Return (x, y) of the center of cell containing provided text 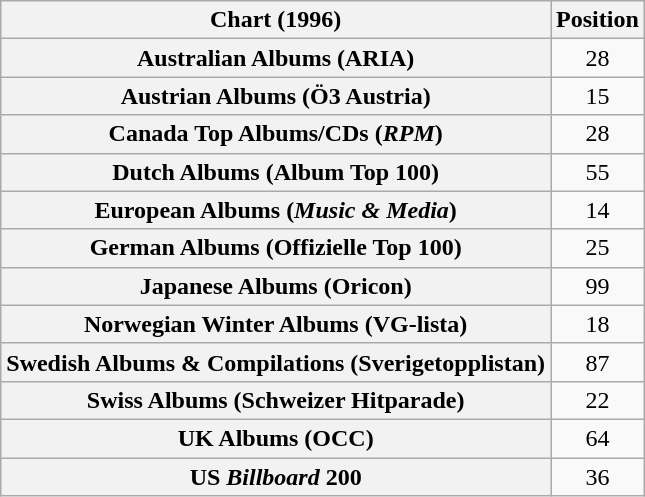
36 (598, 477)
64 (598, 438)
Norwegian Winter Albums (VG-lista) (276, 324)
14 (598, 210)
Austrian Albums (Ö3 Austria) (276, 96)
European Albums (Music & Media) (276, 210)
99 (598, 286)
UK Albums (OCC) (276, 438)
Canada Top Albums/CDs (RPM) (276, 134)
Swedish Albums & Compilations (Sverigetopplistan) (276, 362)
Dutch Albums (Album Top 100) (276, 172)
German Albums (Offizielle Top 100) (276, 248)
18 (598, 324)
Swiss Albums (Schweizer Hitparade) (276, 400)
Japanese Albums (Oricon) (276, 286)
22 (598, 400)
87 (598, 362)
15 (598, 96)
Position (598, 20)
55 (598, 172)
Australian Albums (ARIA) (276, 58)
25 (598, 248)
US Billboard 200 (276, 477)
Chart (1996) (276, 20)
